Pinpoint the cell where the given text exists, returning its [X, Y] midpoint coordinate. 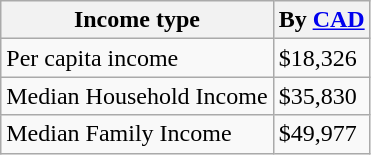
$49,977 [322, 134]
By CAD [322, 20]
Median Household Income [137, 96]
$35,830 [322, 96]
Per capita income [137, 58]
Median Family Income [137, 134]
Income type [137, 20]
$18,326 [322, 58]
